From the cell containing the given text, extract its center point as [x, y] coordinate. 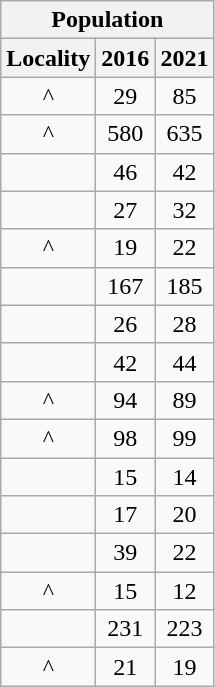
85 [184, 96]
635 [184, 134]
32 [184, 210]
89 [184, 400]
20 [184, 515]
14 [184, 477]
99 [184, 438]
223 [184, 629]
26 [126, 324]
46 [126, 172]
94 [126, 400]
39 [126, 553]
Population [108, 20]
167 [126, 286]
29 [126, 96]
2016 [126, 58]
2021 [184, 58]
Locality [48, 58]
17 [126, 515]
231 [126, 629]
28 [184, 324]
44 [184, 362]
580 [126, 134]
98 [126, 438]
185 [184, 286]
12 [184, 591]
27 [126, 210]
21 [126, 667]
